Find where the given text appears and provide that cell's center as (X, Y) coordinate. 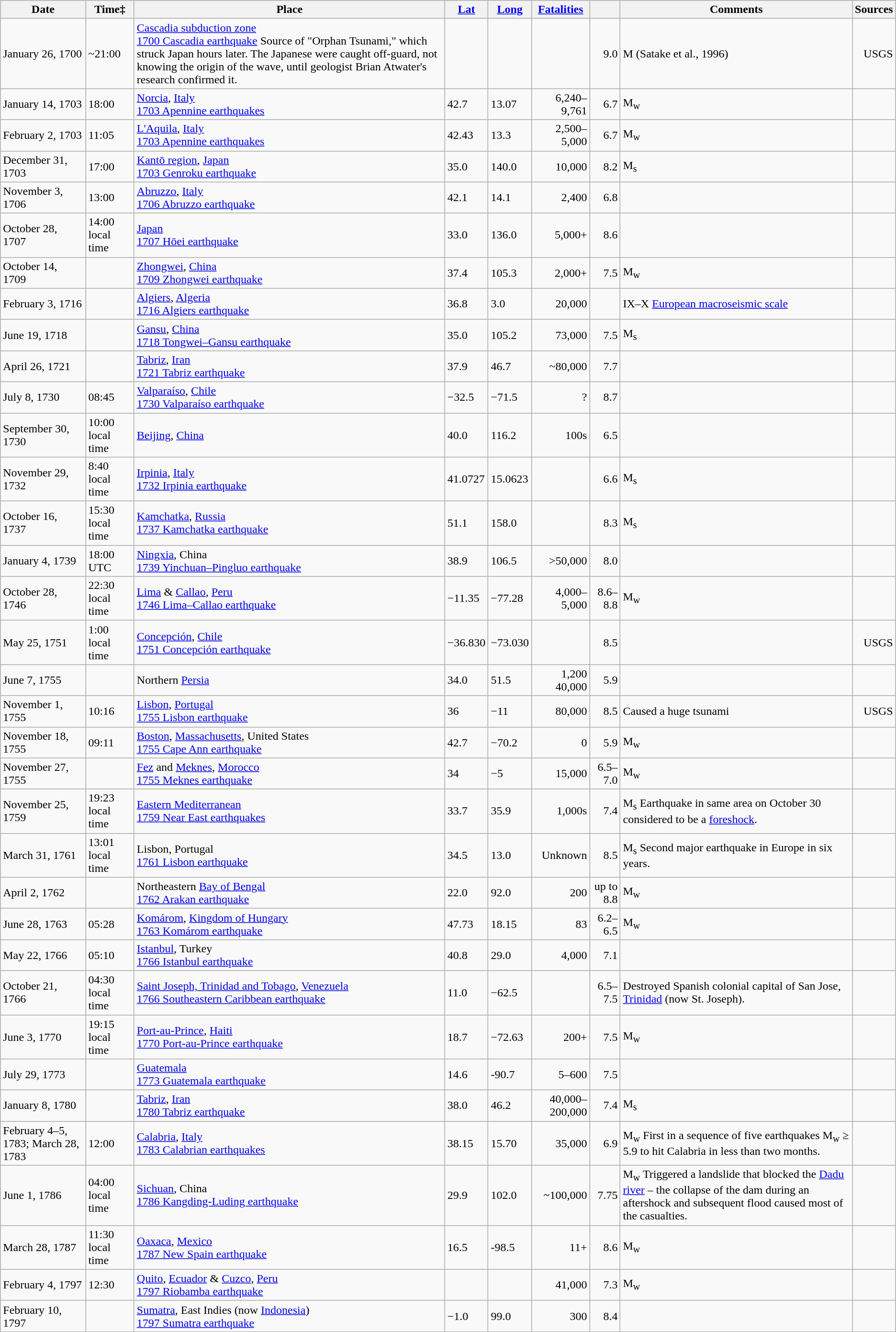
Date (43, 10)
35,000 (561, 1143)
33.0 (466, 235)
Algiers, Algeria1716 Algiers earthquake (289, 304)
18:00 (110, 104)
04:00 local time (110, 1195)
L'Aquila, Italy1703 Apennine earthquakes (289, 135)
Irpinia, Italy1732 Irpinia earthquake (289, 479)
05:10 (110, 955)
33.7 (466, 811)
Ms Second major earthquake in Europe in six years. (736, 855)
20,000 (561, 304)
8.2 (605, 167)
June 28, 1763 (43, 924)
December 31, 1703 (43, 167)
14.6 (466, 1074)
Oaxaca, Mexico1787 New Spain earthquake (289, 1247)
May 22, 1766 (43, 955)
−73.030 (510, 643)
February 2, 1703 (43, 135)
92.0 (510, 892)
38.9 (466, 561)
13:01 local time (110, 855)
200 (561, 892)
14:00 local time (110, 235)
Sources (874, 10)
19:23 local time (110, 811)
6.5–7.0 (605, 774)
October 28, 1707 (43, 235)
Quito, Ecuador & Cuzco, Peru1797 Riobamba earthquake (289, 1285)
Japan1707 Hōei earthquake (289, 235)
34 (466, 774)
36 (466, 711)
83 (561, 924)
40,000–200,000 (561, 1106)
June 7, 1755 (43, 680)
36.8 (466, 304)
200+ (561, 1037)
100s (561, 435)
January 8, 1780 (43, 1106)
2,400 (561, 197)
Northern Persia (289, 680)
-90.7 (510, 1074)
19:15 local time (110, 1037)
Lat (466, 10)
Ms Earthquake in same area on October 30 considered to be a foreshock. (736, 811)
−36.830 (466, 643)
−62.5 (510, 993)
5–600 (561, 1074)
Beijing, China (289, 435)
46.7 (510, 366)
40.0 (466, 435)
7.7 (605, 366)
IX–X European macroseismic scale (736, 304)
04:30 local time (110, 993)
M (Satake et al., 1996) (736, 54)
January 14, 1703 (43, 104)
Kamchatka, Russia1737 Kamchatka earthquake (289, 523)
Calabria, Italy1783 Calabrian earthquakes (289, 1143)
0 (561, 742)
Valparaíso, Chile1730 Valparaíso earthquake (289, 397)
18:00 UTC (110, 561)
Sichuan, China1786 Kangding-Luding earthquake (289, 1195)
~100,000 (561, 1195)
September 30, 1730 (43, 435)
11.0 (466, 993)
Mw First in a sequence of five earthquakes Mw ≥ 5.9 to hit Calabria in less than two months. (736, 1143)
13.07 (510, 104)
140.0 (510, 167)
−1.0 (466, 1316)
15:30 local time (110, 523)
37.9 (466, 366)
13.0 (510, 855)
October 28, 1746 (43, 598)
Long (510, 10)
Destroyed Spanish colonial capital of San Jose, Trinidad (now St. Joseph). (736, 993)
11:05 (110, 135)
8.6–8.8 (605, 598)
46.2 (510, 1106)
10,000 (561, 167)
−71.5 (510, 397)
6,240–9,761 (561, 104)
158.0 (510, 523)
40.8 (466, 955)
18.15 (510, 924)
29.0 (510, 955)
Northeastern Bay of Bengal1762 Arakan earthquake (289, 892)
105.2 (510, 335)
April 2, 1762 (43, 892)
>50,000 (561, 561)
4,000 (561, 955)
Lisbon, Portugal1761 Lisbon earthquake (289, 855)
Lima & Callao, Peru1746 Lima–Callao earthquake (289, 598)
1,20040,000 (561, 680)
Unknown (561, 855)
106.5 (510, 561)
−77.28 (510, 598)
11:30 local time (110, 1247)
April 26, 1721 (43, 366)
November 18, 1755 (43, 742)
January 26, 1700 (43, 54)
? (561, 397)
8.7 (605, 397)
29.9 (466, 1195)
8.4 (605, 1316)
Concepción, Chile1751 Concepción earthquake (289, 643)
41.0727 (466, 479)
Istanbul, Turkey1766 Istanbul earthquake (289, 955)
October 14, 1709 (43, 273)
300 (561, 1316)
51.5 (510, 680)
3.0 (510, 304)
Time‡ (110, 10)
Ningxia, China1739 Yinchuan–Pingluo earthquake (289, 561)
6.5–7.5 (605, 993)
−70.2 (510, 742)
15.0623 (510, 479)
Eastern Mediterranean1759 Near East earthquakes (289, 811)
1,000s (561, 811)
22.0 (466, 892)
42.43 (466, 135)
May 25, 1751 (43, 643)
22:30 local time (110, 598)
February 3, 1716 (43, 304)
June 1, 1786 (43, 1195)
12:30 (110, 1285)
−11 (510, 711)
6.9 (605, 1143)
15.70 (510, 1143)
73,000 (561, 335)
8:40 local time (110, 479)
~21:00 (110, 54)
November 25, 1759 (43, 811)
November 27, 1755 (43, 774)
37.4 (466, 273)
15,000 (561, 774)
Fatalities (561, 10)
Port-au-Prince, Haiti1770 Port-au-Prince earthquake (289, 1037)
Komárom, Kingdom of Hungary1763 Komárom earthquake (289, 924)
February 4–5, 1783; March 28, 1783 (43, 1143)
January 4, 1739 (43, 561)
13:00 (110, 197)
Tabriz, Iran1780 Tabriz earthquake (289, 1106)
10:00 local time (110, 435)
March 28, 1787 (43, 1247)
80,000 (561, 711)
February 10, 1797 (43, 1316)
-98.5 (510, 1247)
12:00 (110, 1143)
Tabriz, Iran1721 Tabriz earthquake (289, 366)
February 4, 1797 (43, 1285)
6.6 (605, 479)
Kantō region, Japan 1703 Genroku earthquake (289, 167)
41,000 (561, 1285)
Saint Joseph, Trinidad and Tobago, Venezuela1766 Southeastern Caribbean earthquake (289, 993)
42.1 (466, 197)
102.0 (510, 1195)
99.0 (510, 1316)
−11.35 (466, 598)
136.0 (510, 235)
5,000+ (561, 235)
8.0 (605, 561)
34.0 (466, 680)
47.73 (466, 924)
~80,000 (561, 366)
November 1, 1755 (43, 711)
13.3 (510, 135)
14.1 (510, 197)
Caused a huge tsunami (736, 711)
November 3, 1706 (43, 197)
Place (289, 10)
08:45 (110, 397)
July 8, 1730 (43, 397)
18.7 (466, 1037)
105.3 (510, 273)
7.3 (605, 1285)
4,000–5,000 (561, 598)
1:00 local time (110, 643)
Gansu, China1718 Tongwei–Gansu earthquake (289, 335)
Sumatra, East Indies (now Indonesia)1797 Sumatra earthquake (289, 1316)
−32.5 (466, 397)
17:00 (110, 167)
−72.63 (510, 1037)
09:11 (110, 742)
11+ (561, 1247)
116.2 (510, 435)
July 29, 1773 (43, 1074)
35.9 (510, 811)
Guatemala 1773 Guatemala earthquake (289, 1074)
6.2–6.5 (605, 924)
38.15 (466, 1143)
Abruzzo, Italy 1706 Abruzzo earthquake (289, 197)
Comments (736, 10)
05:28 (110, 924)
−5 (510, 774)
7.75 (605, 1195)
8.3 (605, 523)
June 3, 1770 (43, 1037)
November 29, 1732 (43, 479)
October 16, 1737 (43, 523)
Lisbon, Portugal1755 Lisbon earthquake (289, 711)
16.5 (466, 1247)
38.0 (466, 1106)
up to 8.8 (605, 892)
51.1 (466, 523)
10:16 (110, 711)
March 31, 1761 (43, 855)
6.8 (605, 197)
2,000+ (561, 273)
Boston, Massachusetts, United States1755 Cape Ann earthquake (289, 742)
June 19, 1718 (43, 335)
Norcia, Italy1703 Apennine earthquakes (289, 104)
6.5 (605, 435)
34.5 (466, 855)
October 21, 1766 (43, 993)
Zhongwei, China1709 Zhongwei earthquake (289, 273)
2,500–5,000 (561, 135)
7.1 (605, 955)
9.0 (605, 54)
Fez and Meknes, Morocco1755 Meknes earthquake (289, 774)
